For the text-containing cell, return its midpoint in (X, Y) coordinate format. 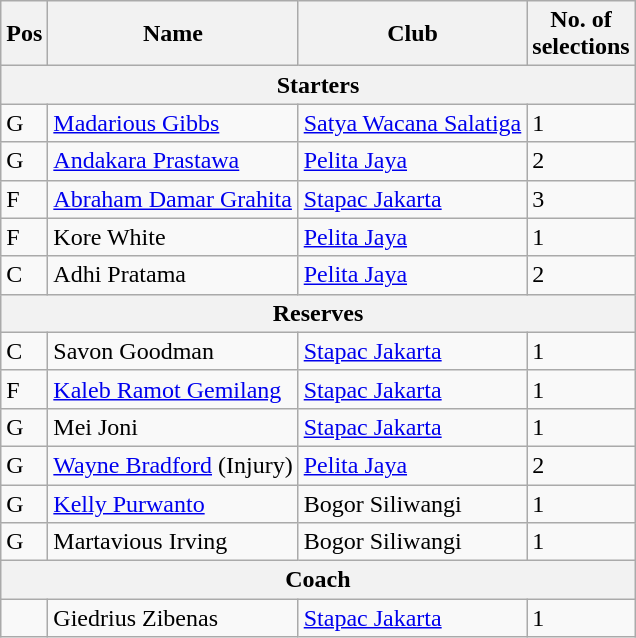
Martavious Irving (173, 542)
Savon Goodman (173, 351)
Wayne Bradford (Injury) (173, 465)
Coach (318, 580)
Name (173, 34)
Kore White (173, 237)
No. ofselections (581, 34)
3 (581, 199)
Kaleb Ramot Gemilang (173, 389)
Starters (318, 85)
Adhi Pratama (173, 275)
Andakara Prastawa (173, 161)
Club (412, 34)
Reserves (318, 313)
Abraham Damar Grahita (173, 199)
Mei Joni (173, 427)
Pos (24, 34)
Madarious Gibbs (173, 123)
Giedrius Zibenas (173, 618)
Satya Wacana Salatiga (412, 123)
Kelly Purwanto (173, 503)
